Output the [x, y] coordinate of the center of the cell containing the given text.  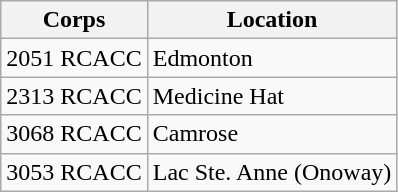
Corps [74, 20]
Lac Ste. Anne (Onoway) [272, 172]
2313 RCACC [74, 96]
3068 RCACC [74, 134]
Camrose [272, 134]
Medicine Hat [272, 96]
Location [272, 20]
3053 RCACC [74, 172]
Edmonton [272, 58]
2051 RCACC [74, 58]
